Detect which cell encompasses the target text, then output its [x, y] center coordinate. 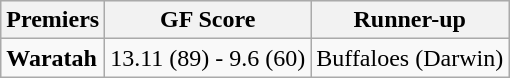
Premiers [53, 20]
13.11 (89) - 9.6 (60) [208, 58]
Buffaloes (Darwin) [410, 58]
GF Score [208, 20]
Waratah [53, 58]
Runner-up [410, 20]
